Determine the (X, Y) coordinate at the center of the cell enclosing the given text.  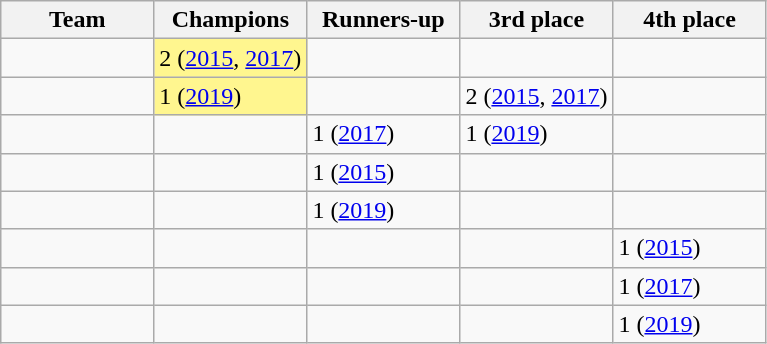
Champions (230, 20)
Team (78, 20)
Runners-up (384, 20)
4th place (690, 20)
3rd place (536, 20)
